Capture the cell that displays the provided text and extract its (X, Y) central coordinate. 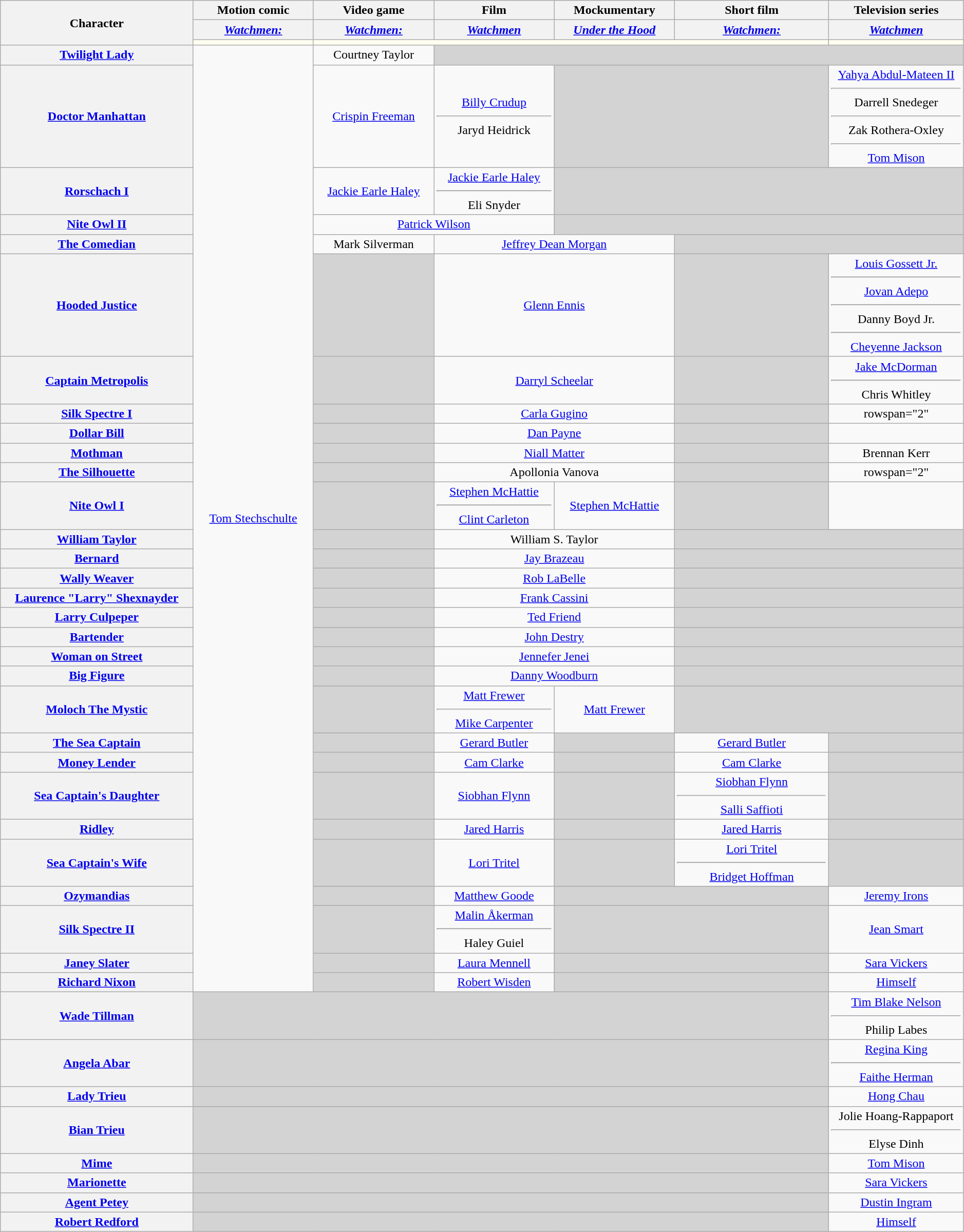
Bernard (97, 559)
Bartender (97, 637)
Twilight Lady (97, 55)
Lori Tritel (494, 863)
Robert Wisden (494, 982)
Film (494, 10)
Lori TritelBridget Hoffman (752, 863)
Niall Matter (555, 452)
Darryl Scheelar (555, 380)
Laura Mennell (494, 963)
John Destry (555, 637)
Matthew Goode (494, 896)
Rob LaBelle (555, 578)
Jolie Hoang-RappaportElyse Dinh (897, 1130)
Captain Metropolis (97, 380)
Richard Nixon (97, 982)
Jay Brazeau (555, 559)
Malin ÅkermanHaley Guiel (494, 930)
Tom Mison (897, 1163)
Stephen McHattieClint Carleton (494, 506)
Laurence "Larry" Shexnayder (97, 598)
Angela Abar (97, 1063)
Mime (97, 1163)
Jennefer Jenei (555, 656)
Larry Culpeper (97, 617)
Moloch The Mystic (97, 709)
Matt Frewer (614, 709)
Wade Tillman (97, 1016)
Woman on Street (97, 656)
Billy CrudupJaryd Heidrick (494, 116)
Ted Friend (555, 617)
Nite Owl II (97, 224)
Siobhan FlynnSalli Saffioti (752, 795)
William S. Taylor (555, 539)
Silk Spectre I (97, 413)
Stephen McHattie (614, 506)
Jackie Earle Haley (373, 191)
Sea Captain's Wife (97, 863)
Glenn Ennis (555, 305)
Mark Silverman (373, 244)
Apollonia Vanova (555, 472)
Rorschach I (97, 191)
Jeremy Irons (897, 896)
Silk Spectre II (97, 930)
Siobhan Flynn (494, 795)
Tim Blake Nelson Philip Labes (897, 1016)
Carla Gugino (555, 413)
Marionette (97, 1183)
Jeffrey Dean Morgan (555, 244)
Danny Woodburn (555, 676)
Sea Captain's Daughter (97, 795)
Dan Payne (555, 433)
Dustin Ingram (897, 1202)
Under the Hood (614, 30)
Robert Redford (97, 1222)
Patrick Wilson (433, 224)
Courtney Taylor (373, 55)
Doctor Manhattan (97, 116)
The Comedian (97, 244)
The Sea Captain (97, 743)
Hooded Justice (97, 305)
Hong Chau (897, 1096)
Ozymandias (97, 896)
Tom Stechschulte (253, 519)
Television series (897, 10)
Yahya Abdul-Mateen IIDarrell SnedegerZak Rothera-OxleyTom Mison (897, 116)
Dollar Bill (97, 433)
Motion comic (253, 10)
Short film (752, 10)
Money Lender (97, 762)
Crispin Freeman (373, 116)
Character (97, 23)
The Silhouette (97, 472)
Jake McDormanChris Whitley (897, 380)
Jackie Earle HaleyEli Snyder (494, 191)
Mockumentary (614, 10)
William Taylor (97, 539)
Regina KingFaithe Herman (897, 1063)
Big Figure (97, 676)
Frank Cassini (555, 598)
Jean Smart (897, 930)
Louis Gossett Jr.Jovan AdepoDanny Boyd Jr.Cheyenne Jackson (897, 305)
Nite Owl I (97, 506)
Lady Trieu (97, 1096)
Wally Weaver (97, 578)
Mothman (97, 452)
Matt FrewerMike Carpenter (494, 709)
Video game (373, 10)
Brennan Kerr (897, 452)
Bian Trieu (97, 1130)
Janey Slater (97, 963)
Agent Petey (97, 1202)
Ridley (97, 829)
